Output the [x, y] coordinate of the center of the cell containing the given text.  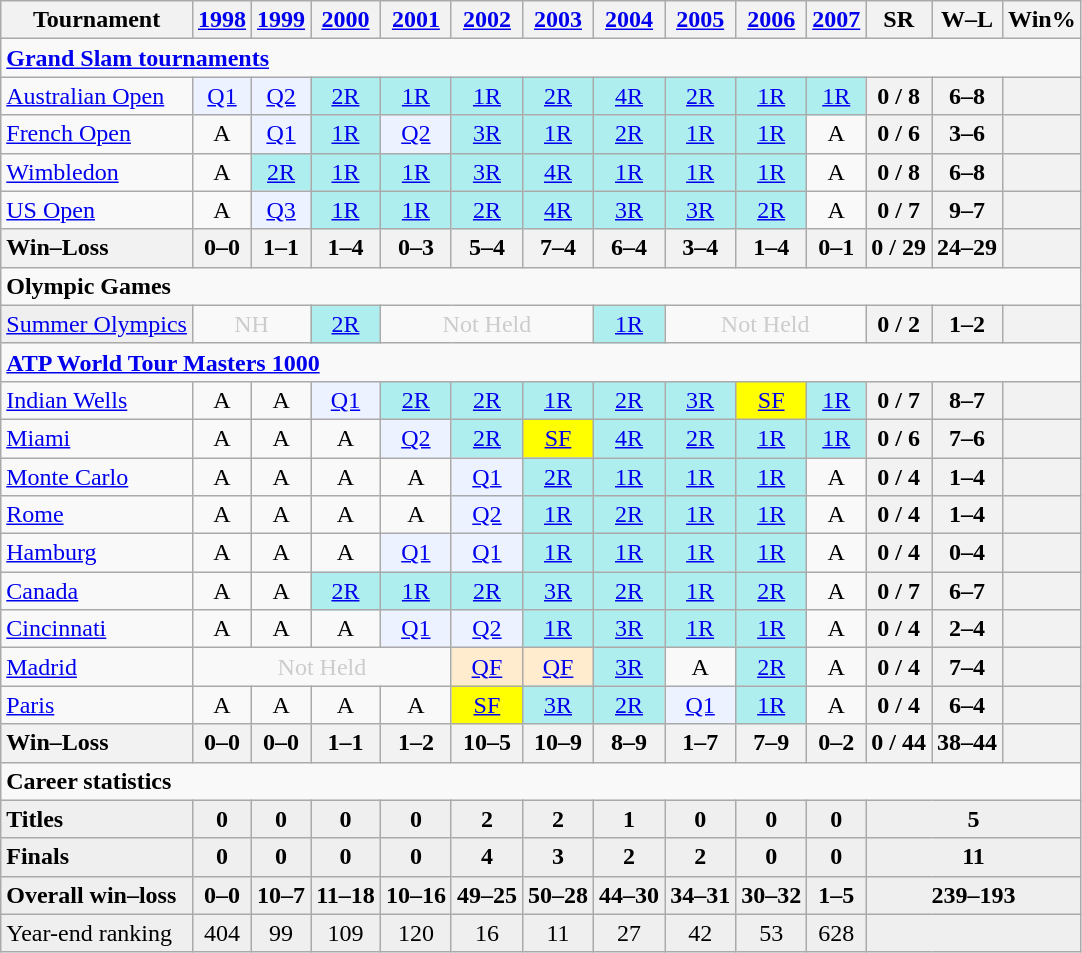
Madrid [97, 667]
5–4 [486, 248]
Wimbledon [97, 172]
10–7 [282, 895]
6–7 [968, 591]
Rome [97, 515]
Canada [97, 591]
Year-end ranking [97, 933]
ATP World Tour Masters 1000 [541, 362]
Win% [1042, 20]
Paris [97, 705]
34–31 [700, 895]
Hamburg [97, 553]
Finals [97, 857]
Tournament [97, 20]
1–5 [836, 895]
Career statistics [541, 781]
Indian Wells [97, 400]
16 [486, 933]
0 / 29 [899, 248]
2001 [416, 20]
24–29 [968, 248]
2003 [558, 20]
2005 [700, 20]
53 [772, 933]
0–2 [836, 743]
0–4 [968, 553]
0 / 2 [899, 324]
3–4 [700, 248]
50–28 [558, 895]
10–16 [416, 895]
3 [558, 857]
Monte Carlo [97, 477]
Summer Olympics [97, 324]
Cincinnati [97, 629]
Overall win–loss [97, 895]
27 [630, 933]
Australian Open [97, 96]
0–3 [416, 248]
3–6 [968, 134]
49–25 [486, 895]
1 [630, 819]
0 / 44 [899, 743]
W–L [968, 20]
120 [416, 933]
0–1 [836, 248]
Miami [97, 438]
7–9 [772, 743]
Titles [97, 819]
9–7 [968, 210]
44–30 [630, 895]
10–9 [558, 743]
2002 [486, 20]
2000 [346, 20]
2–4 [968, 629]
NH [251, 324]
French Open [97, 134]
628 [836, 933]
109 [346, 933]
Olympic Games [541, 286]
7–6 [968, 438]
10–5 [486, 743]
11–18 [346, 895]
SR [899, 20]
5 [974, 819]
1999 [282, 20]
2004 [630, 20]
404 [222, 933]
US Open [97, 210]
99 [282, 933]
8–9 [630, 743]
2006 [772, 20]
8–7 [968, 400]
38–44 [968, 743]
1–7 [700, 743]
239–193 [974, 895]
2007 [836, 20]
Grand Slam tournaments [541, 58]
30–32 [772, 895]
42 [700, 933]
4 [486, 857]
Q3 [282, 210]
1998 [222, 20]
